Scan for the cell matching the given text and deliver its [x, y] coordinate at center. 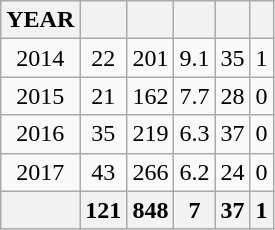
266 [150, 172]
162 [150, 96]
6.3 [194, 134]
7.7 [194, 96]
201 [150, 58]
43 [104, 172]
2017 [40, 172]
28 [232, 96]
7 [194, 210]
219 [150, 134]
2014 [40, 58]
121 [104, 210]
2015 [40, 96]
24 [232, 172]
2016 [40, 134]
YEAR [40, 20]
848 [150, 210]
9.1 [194, 58]
6.2 [194, 172]
21 [104, 96]
22 [104, 58]
